Search for the cell housing the specified text and yield its (X, Y) center coordinate. 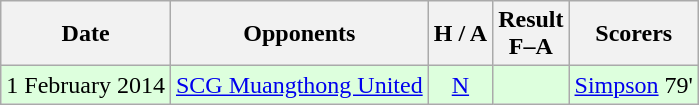
SCG Muangthong United (299, 85)
Date (86, 34)
H / A (460, 34)
N (460, 85)
Simpson 79' (634, 85)
Opponents (299, 34)
ResultF–A (531, 34)
Scorers (634, 34)
1 February 2014 (86, 85)
